Pinpoint the cell where the given text exists, returning its [X, Y] midpoint coordinate. 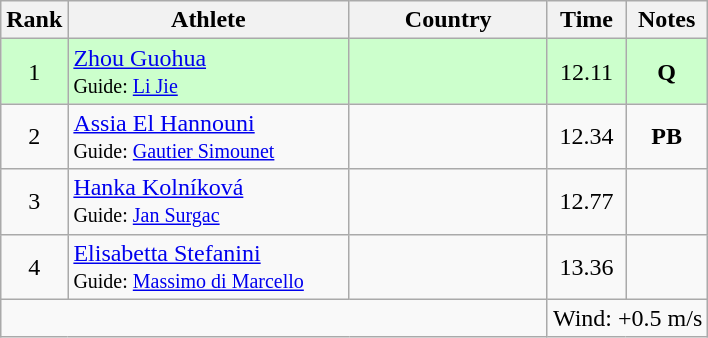
Zhou GuohuaGuide: Li Jie [208, 72]
Country [448, 20]
3 [34, 202]
Elisabetta StefaniniGuide: Massimo di Marcello [208, 266]
12.11 [586, 72]
Athlete [208, 20]
Q [667, 72]
Hanka KolníkováGuide: Jan Surgac [208, 202]
13.36 [586, 266]
Time [586, 20]
2 [34, 136]
Notes [667, 20]
Assia El HannouniGuide: Gautier Simounet [208, 136]
1 [34, 72]
PB [667, 136]
12.77 [586, 202]
4 [34, 266]
12.34 [586, 136]
Wind: +0.5 m/s [627, 318]
Rank [34, 20]
